Provide the (X, Y) coordinate of the cell's center where the given text is located.  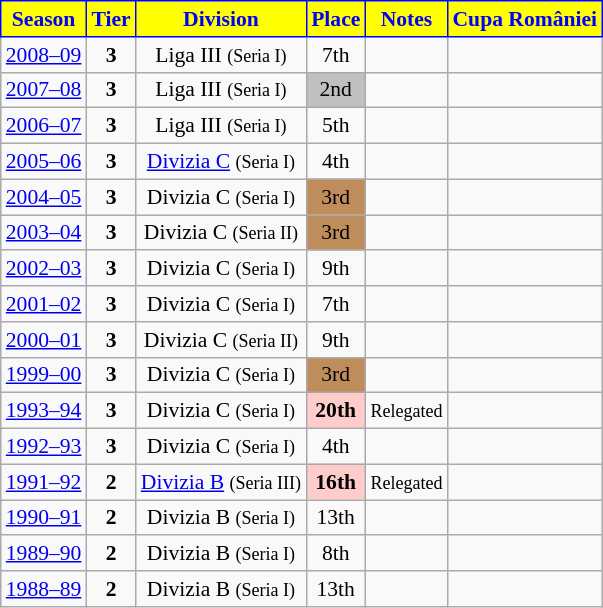
Tier (110, 19)
2002–03 (44, 269)
Divizia B (Seria III) (221, 482)
1999–00 (44, 375)
1993–94 (44, 411)
1988–89 (44, 589)
2007–08 (44, 90)
2000–01 (44, 340)
16th (336, 482)
Place (336, 19)
20th (336, 411)
2004–05 (44, 197)
2008–09 (44, 55)
Cupa României (524, 19)
2006–07 (44, 126)
1989–90 (44, 554)
1992–93 (44, 447)
2003–04 (44, 233)
Season (44, 19)
5th (336, 126)
1991–92 (44, 482)
1990–91 (44, 518)
8th (336, 554)
Division (221, 19)
2005–06 (44, 162)
2001–02 (44, 304)
Notes (406, 19)
2nd (336, 90)
